Identify which cell holds the provided text, then report its (X, Y) central coordinate. 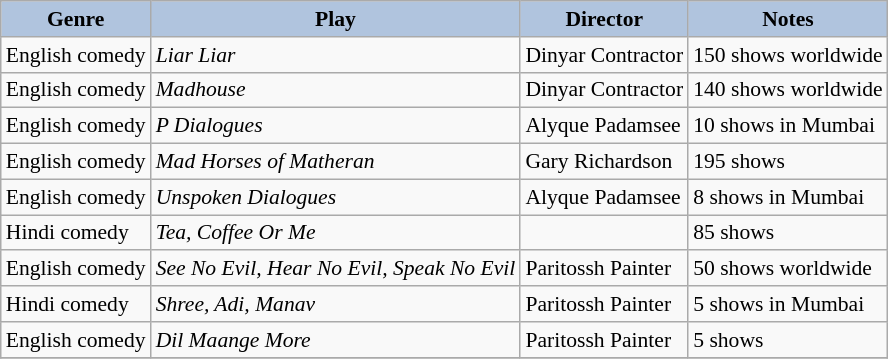
Play (336, 19)
5 shows (788, 340)
50 shows worldwide (788, 269)
5 shows in Mumbai (788, 304)
Shree, Adi, Manav (336, 304)
8 shows in Mumbai (788, 197)
Mad Horses of Matheran (336, 162)
140 shows worldwide (788, 90)
Madhouse (336, 90)
195 shows (788, 162)
Notes (788, 19)
Tea, Coffee Or Me (336, 233)
Director (604, 19)
85 shows (788, 233)
Gary Richardson (604, 162)
Liar Liar (336, 55)
Genre (76, 19)
P Dialogues (336, 126)
10 shows in Mumbai (788, 126)
Unspoken Dialogues (336, 197)
See No Evil, Hear No Evil, Speak No Evil (336, 269)
Dil Maange More (336, 340)
150 shows worldwide (788, 55)
